Search for the cell housing the specified text and yield its (x, y) center coordinate. 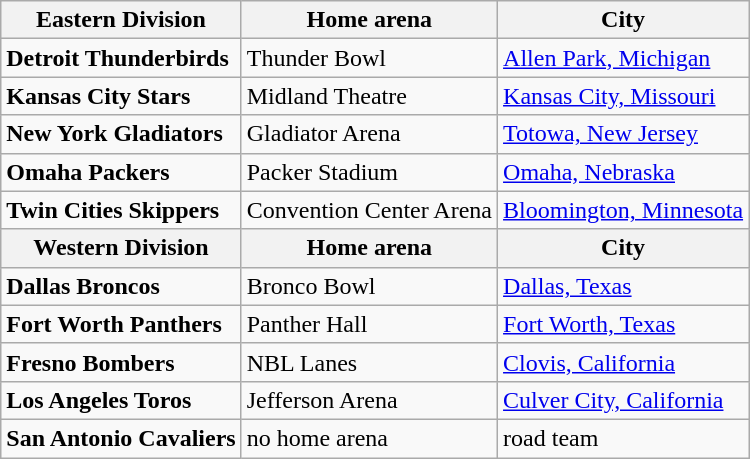
Jefferson Arena (369, 400)
Gladiator Arena (369, 134)
no home arena (369, 438)
Eastern Division (121, 20)
Bronco Bowl (369, 286)
New York Gladiators (121, 134)
Totowa, New Jersey (624, 134)
Clovis, California (624, 362)
Twin Cities Skippers (121, 210)
Dallas Broncos (121, 286)
Bloomington, Minnesota (624, 210)
Detroit Thunderbirds (121, 58)
Omaha Packers (121, 172)
Fort Worth, Texas (624, 324)
Convention Center Arena (369, 210)
Western Division (121, 248)
road team (624, 438)
Kansas City Stars (121, 96)
Allen Park, Michigan (624, 58)
Thunder Bowl (369, 58)
Fort Worth Panthers (121, 324)
NBL Lanes (369, 362)
Midland Theatre (369, 96)
Dallas, Texas (624, 286)
Fresno Bombers (121, 362)
Culver City, California (624, 400)
Los Angeles Toros (121, 400)
Omaha, Nebraska (624, 172)
Kansas City, Missouri (624, 96)
Panther Hall (369, 324)
Packer Stadium (369, 172)
San Antonio Cavaliers (121, 438)
